Capture the cell that displays the provided text and extract its [X, Y] central coordinate. 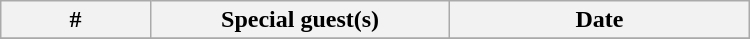
Special guest(s) [300, 20]
# [76, 20]
Date [600, 20]
